Pinpoint the cell where the given text exists, returning its (X, Y) midpoint coordinate. 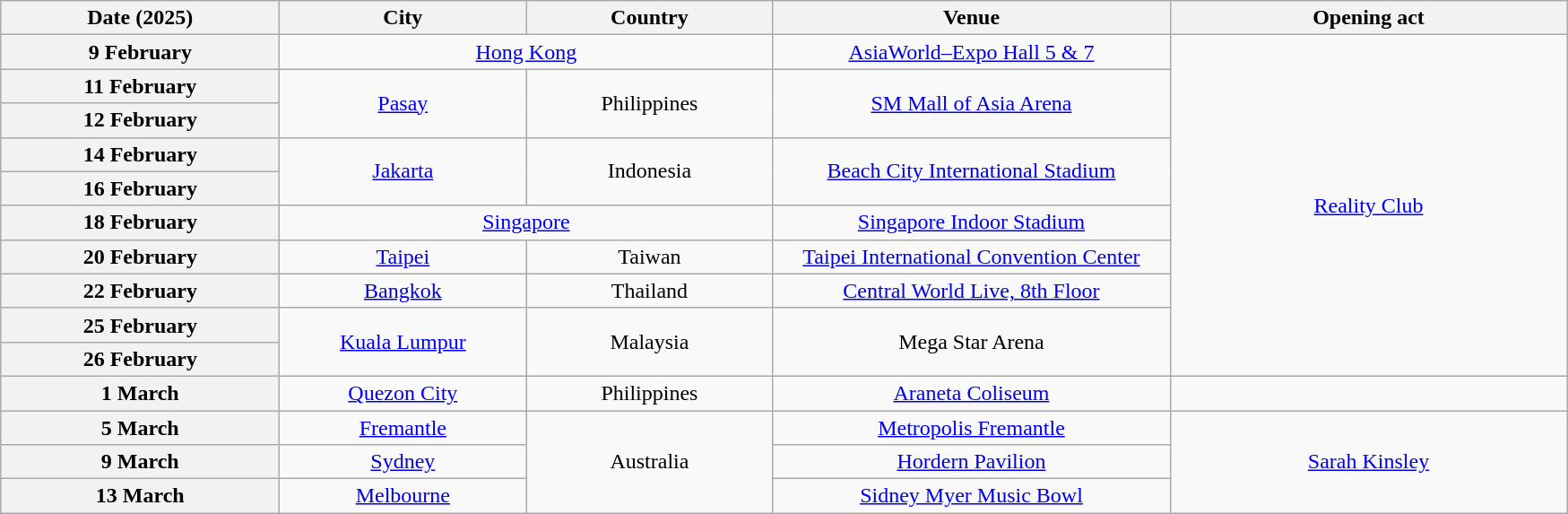
11 February (140, 86)
13 March (140, 496)
Araneta Coliseum (972, 393)
Sydney (403, 462)
Hordern Pavilion (972, 462)
City (403, 18)
Quezon City (403, 393)
Singapore Indoor Stadium (972, 222)
Bangkok (403, 291)
Taiwan (649, 257)
12 February (140, 120)
Kuala Lumpur (403, 342)
22 February (140, 291)
SM Mall of Asia Arena (972, 103)
25 February (140, 325)
Indonesia (649, 171)
Taipei (403, 257)
Hong Kong (526, 52)
Taipei International Convention Center (972, 257)
Reality Club (1368, 206)
20 February (140, 257)
Date (2025) (140, 18)
5 March (140, 428)
Opening act (1368, 18)
1 March (140, 393)
Sarah Kinsley (1368, 462)
14 February (140, 154)
Thailand (649, 291)
Mega Star Arena (972, 342)
Central World Live, 8th Floor (972, 291)
AsiaWorld–Expo Hall 5 & 7 (972, 52)
9 March (140, 462)
Australia (649, 462)
Fremantle (403, 428)
Jakarta (403, 171)
16 February (140, 188)
Country (649, 18)
Melbourne (403, 496)
9 February (140, 52)
Sidney Myer Music Bowl (972, 496)
Malaysia (649, 342)
Venue (972, 18)
Singapore (526, 222)
Pasay (403, 103)
26 February (140, 359)
Metropolis Fremantle (972, 428)
18 February (140, 222)
Beach City International Stadium (972, 171)
